Determine the [x, y] coordinate at the center of the cell enclosing the given text.  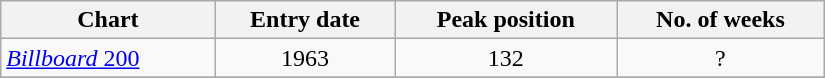
Peak position [506, 20]
No. of weeks [721, 20]
132 [506, 58]
Billboard 200 [108, 58]
Entry date [305, 20]
1963 [305, 58]
? [721, 58]
Chart [108, 20]
